Locate the cell with the specified text and output its [X, Y] center coordinate. 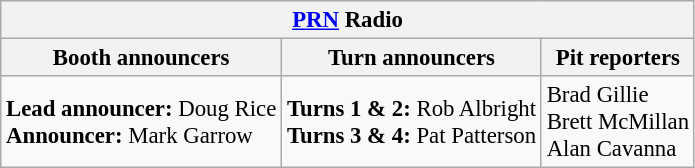
Turns 1 & 2: Rob AlbrightTurns 3 & 4: Pat Patterson [412, 122]
Booth announcers [142, 58]
Pit reporters [618, 58]
Turn announcers [412, 58]
PRN Radio [348, 20]
Brad GillieBrett McMillanAlan Cavanna [618, 122]
Lead announcer: Doug RiceAnnouncer: Mark Garrow [142, 122]
